Return (x, y) of the center of cell containing provided text 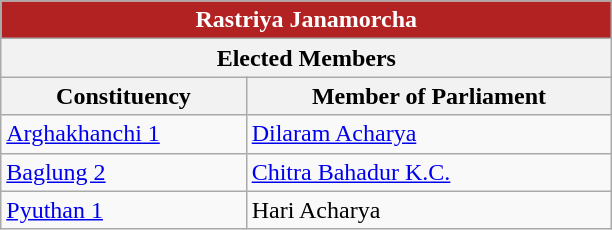
Constituency (124, 96)
Pyuthan 1 (124, 210)
Arghakhanchi 1 (124, 134)
Chitra Bahadur K.C. (429, 172)
Rastriya Janamorcha (306, 20)
Elected Members (306, 58)
Hari Acharya (429, 210)
Baglung 2 (124, 172)
Dilaram Acharya (429, 134)
Member of Parliament (429, 96)
